Pinpoint the cell where the given text exists, returning its [X, Y] midpoint coordinate. 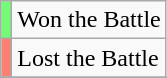
Won the Battle [89, 20]
Lost the Battle [89, 58]
